Determine the [x, y] coordinate at the center of the cell enclosing the given text.  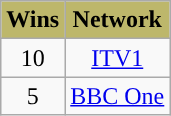
5 [33, 96]
ITV1 [118, 58]
Network [118, 20]
BBC One [118, 96]
Wins [33, 20]
10 [33, 58]
